For the text-containing cell, return its midpoint in (X, Y) coordinate format. 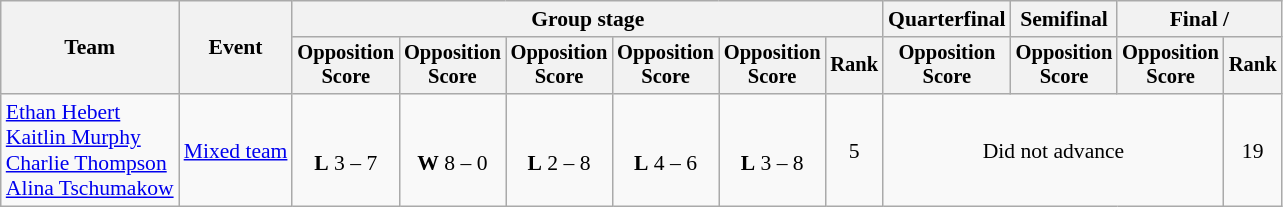
Quarterfinal (947, 19)
W 8 – 0 (452, 150)
Final / (1199, 19)
L 3 – 8 (772, 150)
L 2 – 8 (560, 150)
Did not advance (1054, 150)
Semifinal (1064, 19)
L 3 – 7 (346, 150)
L 4 – 6 (666, 150)
Mixed team (236, 150)
Group stage (588, 19)
5 (854, 150)
19 (1253, 150)
Team (90, 48)
Event (236, 48)
Ethan HebertKaitlin MurphyCharlie ThompsonAlina Tschumakow (90, 150)
